Detect which cell encompasses the target text, then output its (X, Y) center coordinate. 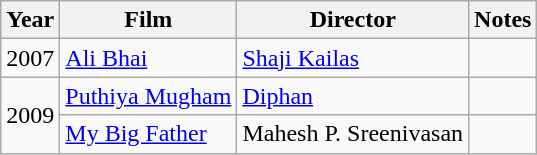
My Big Father (148, 134)
Director (353, 20)
2009 (30, 115)
Diphan (353, 96)
Ali Bhai (148, 58)
Puthiya Mugham (148, 96)
2007 (30, 58)
Notes (503, 20)
Year (30, 20)
Shaji Kailas (353, 58)
Mahesh P. Sreenivasan (353, 134)
Film (148, 20)
